Find where the given text appears and provide that cell's center as (X, Y) coordinate. 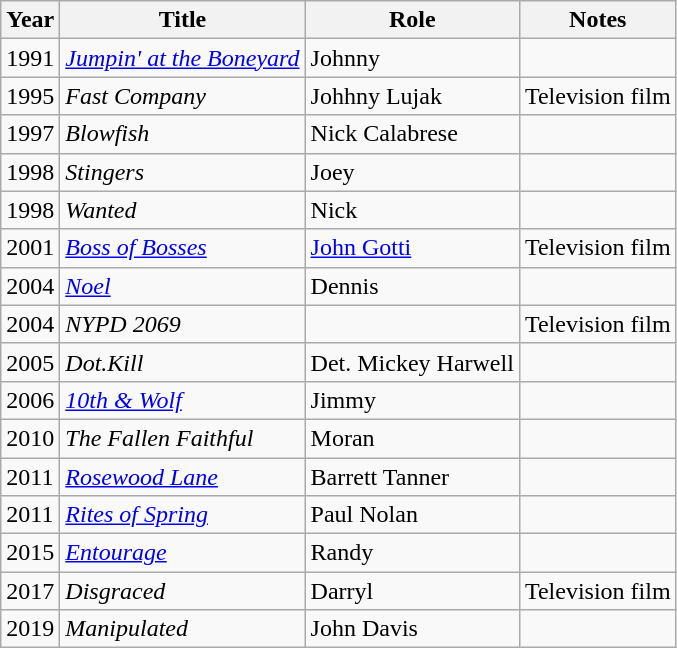
Nick Calabrese (412, 134)
Dennis (412, 286)
10th & Wolf (182, 400)
Det. Mickey Harwell (412, 362)
Boss of Bosses (182, 248)
2019 (30, 629)
Disgraced (182, 591)
Year (30, 20)
2006 (30, 400)
1991 (30, 58)
1997 (30, 134)
Barrett Tanner (412, 477)
John Gotti (412, 248)
NYPD 2069 (182, 324)
Stingers (182, 172)
Johnny (412, 58)
Jimmy (412, 400)
1995 (30, 96)
Title (182, 20)
Darryl (412, 591)
Randy (412, 553)
Jumpin' at the Boneyard (182, 58)
Rosewood Lane (182, 477)
Noel (182, 286)
2015 (30, 553)
Dot.Kill (182, 362)
Joey (412, 172)
2017 (30, 591)
Fast Company (182, 96)
Role (412, 20)
Entourage (182, 553)
Moran (412, 438)
Nick (412, 210)
Rites of Spring (182, 515)
2010 (30, 438)
2001 (30, 248)
Johhny Lujak (412, 96)
Paul Nolan (412, 515)
The Fallen Faithful (182, 438)
Manipulated (182, 629)
Notes (598, 20)
Wanted (182, 210)
Blowfish (182, 134)
John Davis (412, 629)
2005 (30, 362)
